From the cell containing the given text, extract its center point as [x, y] coordinate. 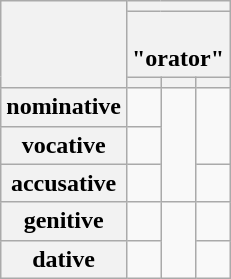
genitive [64, 221]
accusative [64, 183]
vocative [64, 145]
dative [64, 259]
"orator" [178, 44]
nominative [64, 107]
